For the text-containing cell, return its midpoint in (X, Y) coordinate format. 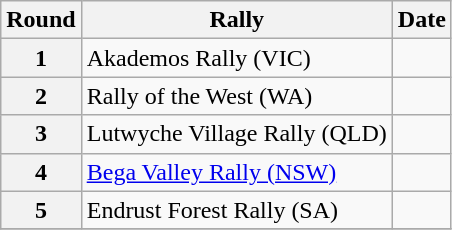
Rally of the West (WA) (236, 96)
Rally (236, 20)
Endrust Forest Rally (SA) (236, 210)
2 (41, 96)
Date (422, 20)
1 (41, 58)
Lutwyche Village Rally (QLD) (236, 134)
5 (41, 210)
3 (41, 134)
Round (41, 20)
4 (41, 172)
Akademos Rally (VIC) (236, 58)
Bega Valley Rally (NSW) (236, 172)
